Provide the (x, y) coordinate of the cell's center where the given text is located.  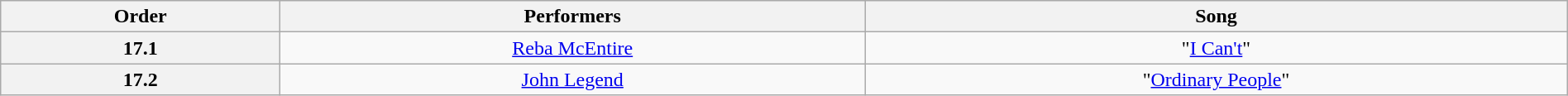
17.1 (141, 48)
Performers (572, 17)
John Legend (572, 79)
17.2 (141, 79)
Song (1216, 17)
Reba McEntire (572, 48)
"Ordinary People" (1216, 79)
"I Can't" (1216, 48)
Order (141, 17)
